Locate the cell with the specified text and output its [x, y] center coordinate. 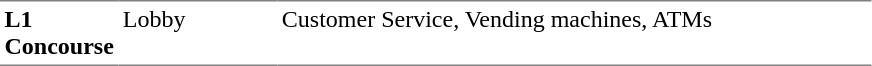
L1Concourse [59, 33]
Customer Service, Vending machines, ATMs [574, 33]
Lobby [198, 33]
